Search for the cell housing the specified text and yield its (X, Y) center coordinate. 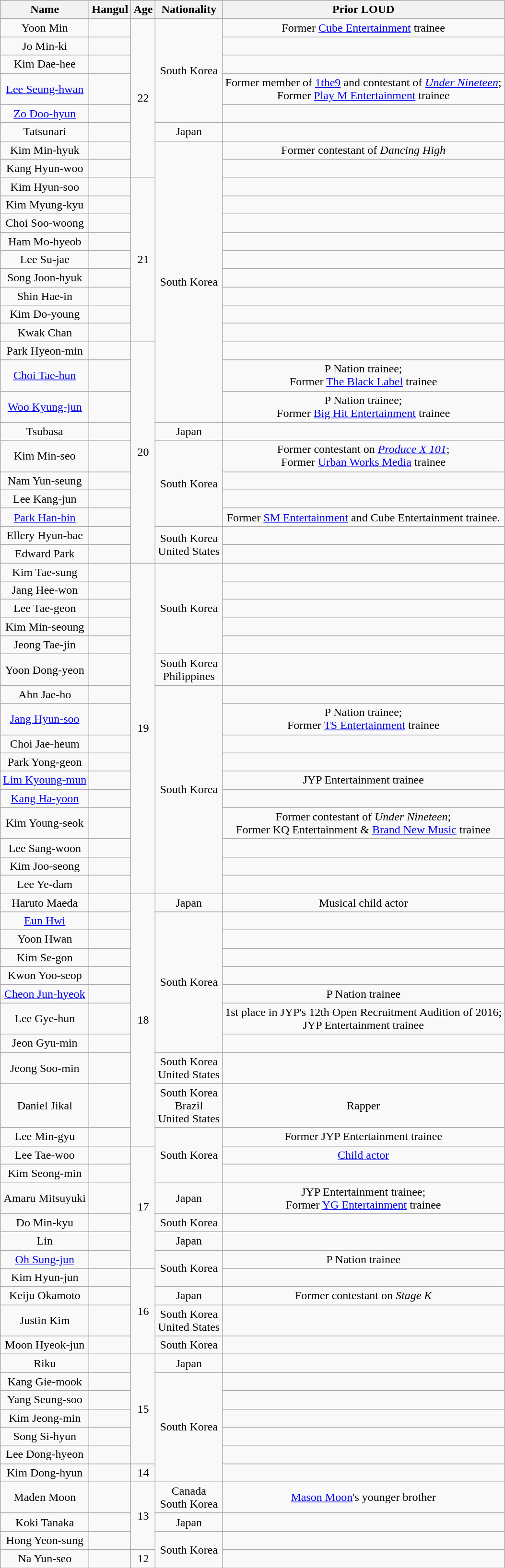
P Nation trainee;Former The Black Label trainee (364, 376)
Keiju Okamoto (45, 1296)
Hangul (110, 10)
South KoreaPhilippines (189, 670)
Cheon Jun-hyeok (45, 994)
Nam Yun-seung (45, 481)
Jang Hee-won (45, 590)
Former contestant on Stage K (364, 1296)
Kim Tae-sung (45, 572)
Lee Sang-woon (45, 848)
Kim Jeong-min (45, 1418)
Nationality (189, 10)
Lin (45, 1241)
22 (143, 98)
Ahn Jae-ho (45, 694)
Ellery Hyun-bae (45, 535)
Prior LOUD (364, 10)
Ham Mo-hyeob (45, 241)
Lee Tae-woo (45, 1155)
Oh Sung-jun (45, 1259)
Lee Min-gyu (45, 1137)
Choi Soo-woong (45, 223)
Musical child actor (364, 902)
Kim Dong-hyun (45, 1473)
Kim Min-seo (45, 456)
Kwak Chan (45, 333)
Park Hyeon-min (45, 351)
Lee Dong-hyeon (45, 1454)
21 (143, 260)
13 (143, 1515)
Jeon Gyu-min (45, 1043)
Former contestant on Produce X 101;Former Urban Works Media trainee (364, 456)
Song Joon-hyuk (45, 278)
Kim Hyun-jun (45, 1278)
Eun Hwi (45, 921)
Kim Dae-hee (45, 64)
20 (143, 452)
Lee Ye-dam (45, 884)
Lee Su-jae (45, 260)
Kim Se-gon (45, 957)
Haruto Maeda (45, 902)
Former contestant of Under Nineteen;Former KQ Entertainment & Brand New Music trainee (364, 823)
Kang Hyun-woo (45, 168)
Kim Young-seok (45, 823)
17 (143, 1207)
Kim Joo-seong (45, 866)
Former contestant of Dancing High (364, 150)
Lee Kang-jun (45, 499)
Kwon Yoo-seop (45, 976)
Former member of 1the9 and contestant of Under Nineteen;Former Play M Entertainment trainee (364, 89)
19 (143, 728)
Edward Park (45, 553)
Justin Kim (45, 1321)
Moon Hyeok-jun (45, 1345)
Tsubasa (45, 431)
Lee Gye-hun (45, 1019)
CanadaSouth Korea (189, 1497)
South KoreaBrazilUnited States (189, 1106)
Yoon Dong-yeon (45, 670)
Kim Seong-min (45, 1173)
Jeong Soo-min (45, 1068)
Choi Tae-hun (45, 376)
1st place in JYP's 12th Open Recruitment Audition of 2016;JYP Entertainment trainee (364, 1019)
Park Han-bin (45, 517)
Former Cube Entertainment trainee (364, 28)
16 (143, 1311)
JYP Entertainment trainee;Former YG Entertainment trainee (364, 1198)
Song Si-hyun (45, 1436)
Child actor (364, 1155)
Daniel Jikal (45, 1106)
JYP Entertainment trainee (364, 780)
Mason Moon's younger brother (364, 1497)
Woo Kyung-jun (45, 406)
Do Min-kyu (45, 1222)
Kim Min-hyuk (45, 150)
P Nation trainee;Former Big Hit Entertainment trainee (364, 406)
Yoon Hwan (45, 939)
P Nation trainee;Former TS Entertainment trainee (364, 719)
Choi Jae-heum (45, 744)
Kim Min-seoung (45, 627)
Lim Kyoung-mun (45, 780)
Tatsunari (45, 132)
18 (143, 1020)
Jang Hyun-soo (45, 719)
Park Yong-geon (45, 762)
Yoon Min (45, 28)
Lee Tae-geon (45, 609)
Kim Hyun-soo (45, 186)
Kang Gie-mook (45, 1382)
Riku (45, 1363)
Kim Do-young (45, 314)
Kim Myung-kyu (45, 205)
Former JYP Entertainment trainee (364, 1137)
15 (143, 1409)
Age (143, 10)
Kang Ha-yoon (45, 798)
14 (143, 1473)
Na Yun-seo (45, 1558)
Yang Seung-soo (45, 1400)
Rapper (364, 1106)
12 (143, 1558)
Jeong Tae-jin (45, 645)
Zo Doo-hyun (45, 114)
Name (45, 10)
Maden Moon (45, 1497)
Amaru Mitsuyuki (45, 1198)
Hong Yeon-sung (45, 1540)
Lee Seung-hwan (45, 89)
Koki Tanaka (45, 1522)
Shin Hae-in (45, 296)
Jo Min-ki (45, 46)
Former SM Entertainment and Cube Entertainment trainee. (364, 517)
